Return the [X, Y] coordinate for the center point of the cell that contains the specified text.  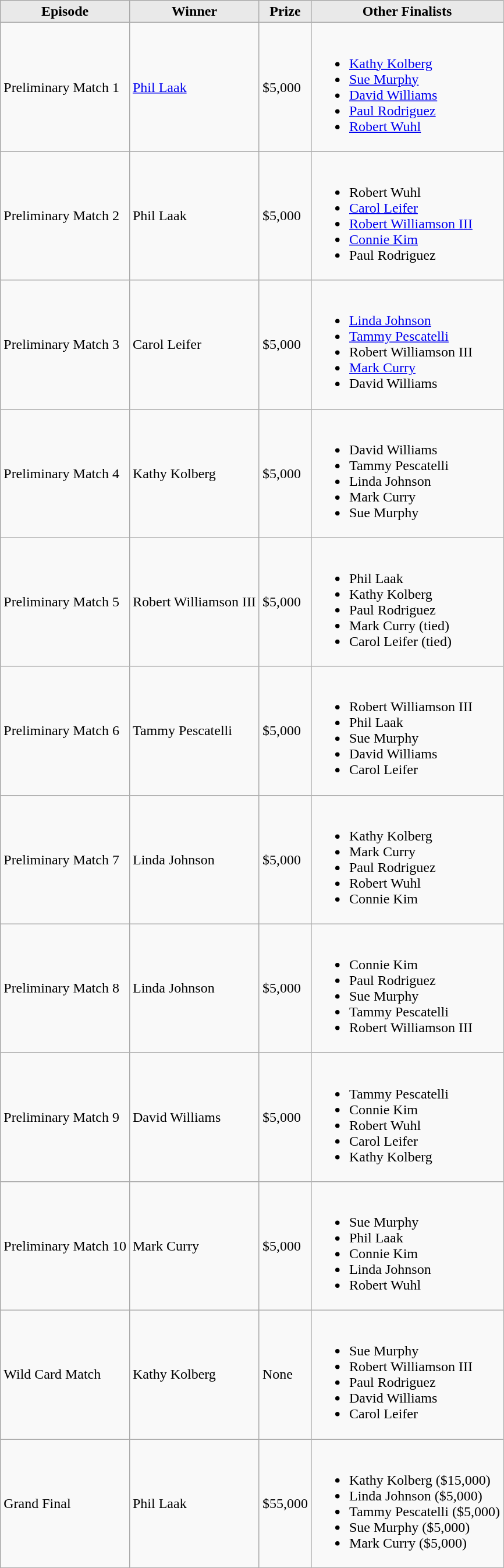
Sue MurphyRobert Williamson IIIPaul RodriguezDavid WilliamsCarol Leifer [407, 1375]
Grand Final [65, 1503]
Robert Williamson III [194, 602]
Prize [285, 12]
Mark Curry [194, 1245]
Sue MurphyPhil LaakConnie KimLinda JohnsonRobert Wuhl [407, 1245]
Robert Williamson IIIPhil LaakSue MurphyDavid WilliamsCarol Leifer [407, 730]
David WilliamsTammy PescatelliLinda JohnsonMark CurrySue Murphy [407, 473]
Preliminary Match 3 [65, 345]
Preliminary Match 5 [65, 602]
$55,000 [285, 1503]
Winner [194, 12]
Kathy Kolberg ($15,000)Linda Johnson ($5,000)Tammy Pescatelli ($5,000)Sue Murphy ($5,000)Mark Curry ($5,000) [407, 1503]
Tammy Pescatelli [194, 730]
Tammy PescatelliConnie KimRobert WuhlCarol LeiferKathy Kolberg [407, 1117]
Preliminary Match 6 [65, 730]
None [285, 1375]
Preliminary Match 8 [65, 988]
Preliminary Match 1 [65, 87]
Other Finalists [407, 12]
Preliminary Match 2 [65, 216]
Episode [65, 12]
Wild Card Match [65, 1375]
Preliminary Match 10 [65, 1245]
Kathy KolbergMark CurryPaul RodriguezRobert WuhlConnie Kim [407, 860]
Kathy KolbergSue MurphyDavid WilliamsPaul RodriguezRobert Wuhl [407, 87]
Robert WuhlCarol LeiferRobert Williamson IIIConnie KimPaul Rodriguez [407, 216]
Connie KimPaul RodriguezSue MurphyTammy PescatelliRobert Williamson III [407, 988]
Linda JohnsonTammy PescatelliRobert Williamson IIIMark CurryDavid Williams [407, 345]
David Williams [194, 1117]
Preliminary Match 9 [65, 1117]
Preliminary Match 4 [65, 473]
Preliminary Match 7 [65, 860]
Carol Leifer [194, 345]
Phil LaakKathy KolbergPaul RodriguezMark Curry (tied)Carol Leifer (tied) [407, 602]
